Scan for the cell matching the given text and deliver its [X, Y] coordinate at center. 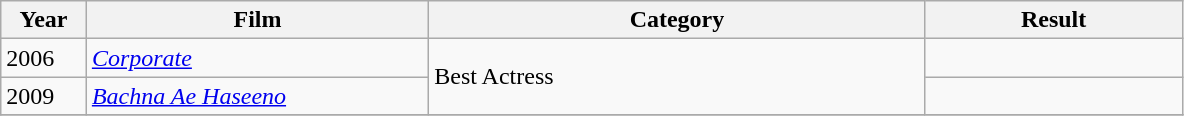
Film [257, 20]
Result [1054, 20]
Year [44, 20]
Bachna Ae Haseeno [257, 96]
Corporate [257, 58]
Best Actress [677, 77]
2006 [44, 58]
Category [677, 20]
2009 [44, 96]
